Locate the cell with the specified text and output its [x, y] center coordinate. 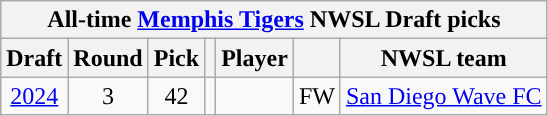
Player [255, 58]
NWSL team [444, 58]
42 [176, 96]
All-time Memphis Tigers NWSL Draft picks [274, 20]
2024 [34, 96]
FW [316, 96]
Round [108, 58]
3 [108, 96]
San Diego Wave FC [444, 96]
Pick [176, 58]
Draft [34, 58]
